From the cell containing the given text, extract its center point as [X, Y] coordinate. 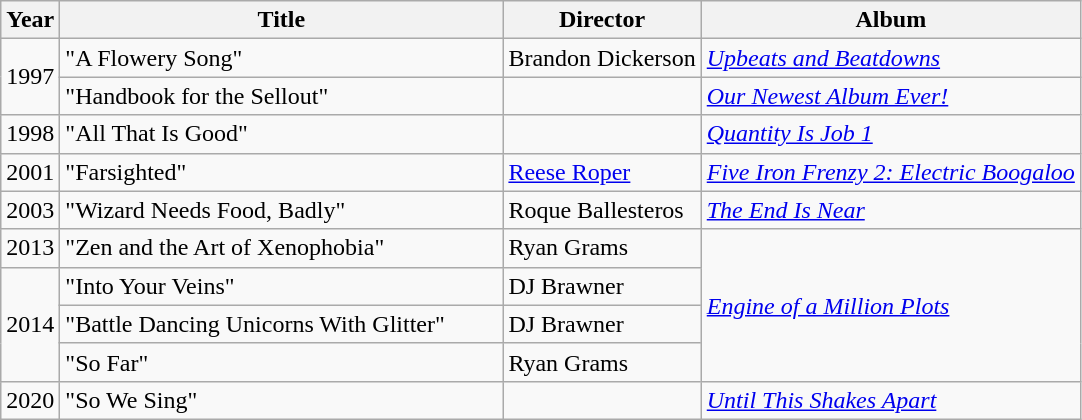
Brandon Dickerson [602, 58]
The End Is Near [890, 210]
1997 [30, 77]
"Battle Dancing Unicorns With Glitter" [282, 324]
"All That Is Good" [282, 134]
1998 [30, 134]
2014 [30, 324]
2013 [30, 248]
2003 [30, 210]
"A Flowery Song" [282, 58]
Until This Shakes Apart [890, 400]
"So Far" [282, 362]
"Handbook for the Sellout" [282, 96]
2020 [30, 400]
Upbeats and Beatdowns [890, 58]
Our Newest Album Ever! [890, 96]
"Wizard Needs Food, Badly" [282, 210]
Reese Roper [602, 172]
Five Iron Frenzy 2: Electric Boogaloo [890, 172]
Album [890, 20]
Quantity Is Job 1 [890, 134]
"So We Sing" [282, 400]
Director [602, 20]
"Farsighted" [282, 172]
Roque Ballesteros [602, 210]
Engine of a Million Plots [890, 305]
Title [282, 20]
"Zen and the Art of Xenophobia" [282, 248]
2001 [30, 172]
"Into Your Veins" [282, 286]
Year [30, 20]
